Search for the cell housing the specified text and yield its [X, Y] center coordinate. 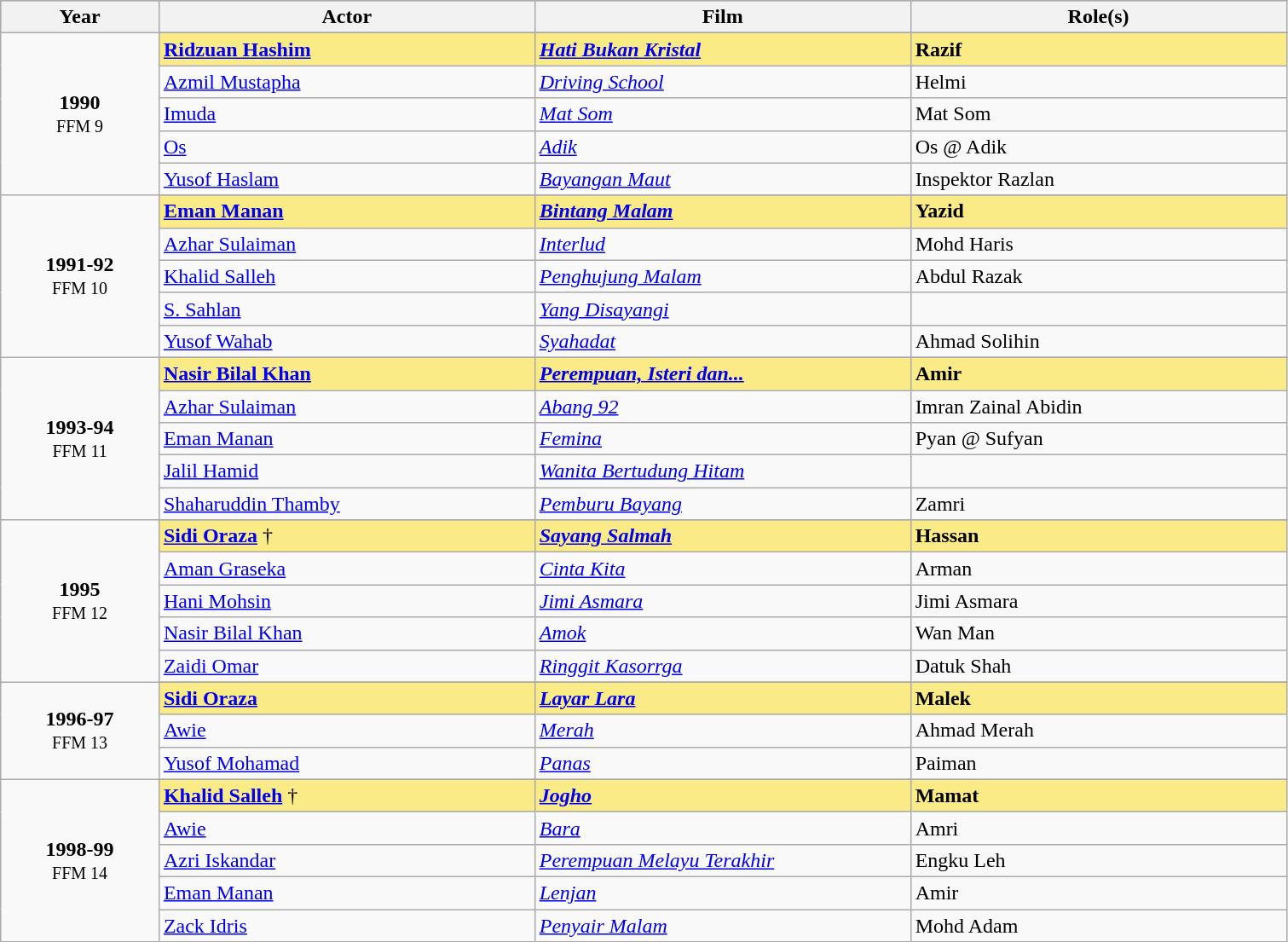
Azri Iskandar [346, 860]
Amok [723, 633]
Os @ Adik [1098, 147]
Engku Leh [1098, 860]
Yang Disayangi [723, 309]
Yazid [1098, 211]
Zaidi Omar [346, 666]
Sidi Oraza [346, 698]
1990FFM 9 [80, 114]
Year [80, 17]
1993-94FFM 11 [80, 438]
Jogho [723, 795]
S. Sahlan [346, 309]
Zamri [1098, 504]
Pemburu Bayang [723, 504]
Panas [723, 763]
Zack Idris [346, 925]
Arman [1098, 569]
Imuda [346, 114]
Mohd Adam [1098, 925]
Malek [1098, 698]
Sayang Salmah [723, 536]
Razif [1098, 49]
Mohd Haris [1098, 244]
Bara [723, 828]
Cinta Kita [723, 569]
Imran Zainal Abidin [1098, 407]
Helmi [1098, 82]
Film [723, 17]
Interlud [723, 244]
Paiman [1098, 763]
Yusof Haslam [346, 179]
Khalid Salleh † [346, 795]
Penyair Malam [723, 925]
Aman Graseka [346, 569]
Penghujung Malam [723, 276]
Ahmad Merah [1098, 731]
Hassan [1098, 536]
Abdul Razak [1098, 276]
Ahmad Solihin [1098, 341]
Bayangan Maut [723, 179]
Wan Man [1098, 633]
Actor [346, 17]
Abang 92 [723, 407]
Layar Lara [723, 698]
Wanita Bertudung Hitam [723, 471]
Shaharuddin Thamby [346, 504]
Ringgit Kasorrga [723, 666]
Driving School [723, 82]
Datuk Shah [1098, 666]
Hani Mohsin [346, 601]
Yusof Wahab [346, 341]
Syahadat [723, 341]
Khalid Salleh [346, 276]
Sidi Oraza † [346, 536]
Os [346, 147]
1996-97FFM 13 [80, 731]
1991-92FFM 10 [80, 276]
Hati Bukan Kristal [723, 49]
Inspektor Razlan [1098, 179]
Role(s) [1098, 17]
Jalil Hamid [346, 471]
Merah [723, 731]
Lenjan [723, 893]
Ridzuan Hashim [346, 49]
1995FFM 12 [80, 601]
Femina [723, 439]
Amri [1098, 828]
1998-99FFM 14 [80, 860]
Mamat [1098, 795]
Pyan @ Sufyan [1098, 439]
Azmil Mustapha [346, 82]
Perempuan Melayu Terakhir [723, 860]
Perempuan, Isteri dan... [723, 373]
Bintang Malam [723, 211]
Yusof Mohamad [346, 763]
Adik [723, 147]
